Locate the cell with the specified text and output its [X, Y] center coordinate. 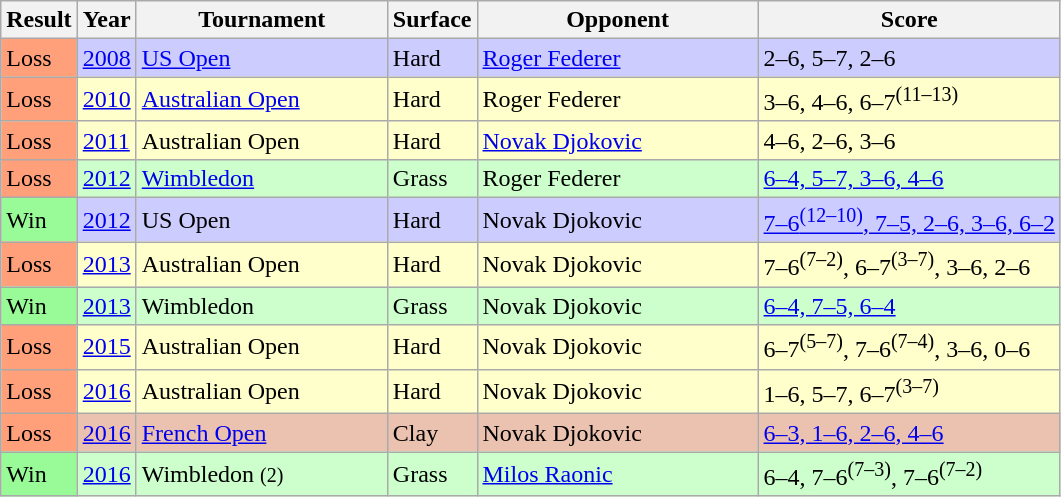
6–7(5–7), 7–6(7–4), 3–6, 0–6 [909, 348]
2010 [106, 100]
Clay [432, 433]
Milos Raonic [618, 474]
6–4, 7–5, 6–4 [909, 306]
6–3, 1–6, 2–6, 4–6 [909, 433]
2–6, 5–7, 2–6 [909, 58]
6–4, 5–7, 3–6, 4–6 [909, 178]
Opponent [618, 20]
1–6, 5–7, 6–7(3–7) [909, 392]
French Open [262, 433]
7–6(12–10), 7–5, 2–6, 3–6, 6–2 [909, 220]
Wimbledon (2) [262, 474]
Score [909, 20]
2011 [106, 140]
6–4, 7–6(7–3), 7–6(7–2) [909, 474]
4–6, 2–6, 3–6 [909, 140]
Surface [432, 20]
2015 [106, 348]
Tournament [262, 20]
2008 [106, 58]
Year [106, 20]
7–6(7–2), 6–7(3–7), 3–6, 2–6 [909, 264]
3–6, 4–6, 6–7(11–13) [909, 100]
Result [39, 20]
